From the cell containing the given text, extract its center point as (x, y) coordinate. 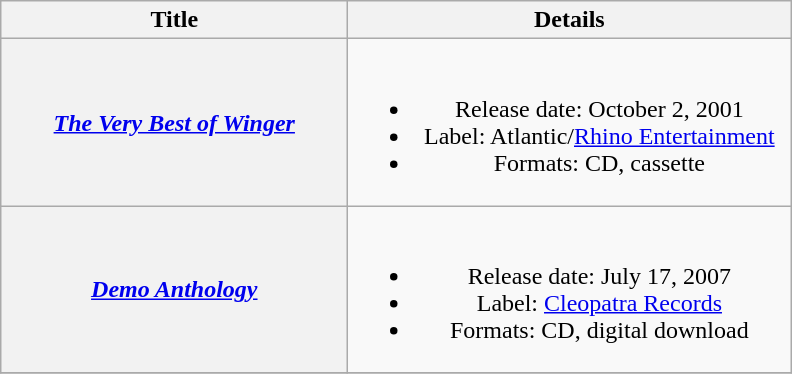
Demo Anthology (174, 290)
Title (174, 20)
The Very Best of Winger (174, 122)
Details (570, 20)
Release date: October 2, 2001Label: Atlantic/Rhino EntertainmentFormats: CD, cassette (570, 122)
Release date: July 17, 2007Label: Cleopatra RecordsFormats: CD, digital download (570, 290)
